Identify which cell holds the provided text, then report its (X, Y) central coordinate. 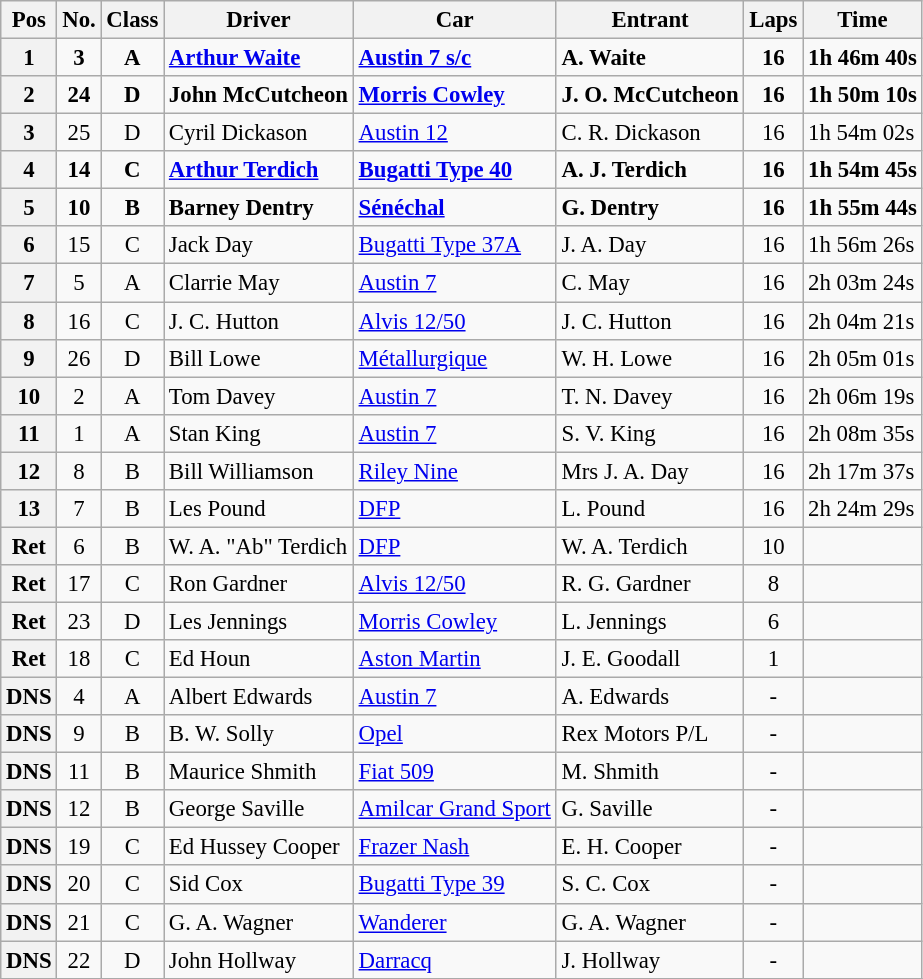
1h 46m 40s (862, 58)
J. A. Day (650, 245)
Bugatti Type 39 (454, 885)
John McCutcheon (259, 95)
2h 05m 01s (862, 358)
18 (79, 659)
1h 54m 45s (862, 170)
13 (29, 509)
Barney Dentry (259, 208)
Class (132, 20)
Austin 12 (454, 133)
Amilcar Grand Sport (454, 809)
A. J. Terdich (650, 170)
George Saville (259, 809)
2h 06m 19s (862, 396)
Wanderer (454, 922)
L. Jennings (650, 621)
J. O. McCutcheon (650, 95)
A. Edwards (650, 697)
W. A. Terdich (650, 546)
1h 56m 26s (862, 245)
Métallurgique (454, 358)
2h 17m 37s (862, 471)
Opel (454, 734)
Arthur Terdich (259, 170)
John Hollway (259, 960)
2h 24m 29s (862, 509)
Riley Nine (454, 471)
E. H. Cooper (650, 847)
1h 50m 10s (862, 95)
Stan King (259, 433)
14 (79, 170)
Aston Martin (454, 659)
Cyril Dickason (259, 133)
Bugatti Type 37A (454, 245)
S. V. King (650, 433)
1h 54m 02s (862, 133)
Driver (259, 20)
15 (79, 245)
Bill Lowe (259, 358)
2h 08m 35s (862, 433)
Jack Day (259, 245)
20 (79, 885)
Les Pound (259, 509)
19 (79, 847)
Frazer Nash (454, 847)
Laps (774, 20)
Sid Cox (259, 885)
Tom Davey (259, 396)
Fiat 509 (454, 772)
T. N. Davey (650, 396)
24 (79, 95)
J. Hollway (650, 960)
R. G. Gardner (650, 584)
S. C. Cox (650, 885)
A. Waite (650, 58)
W. A. "Ab" Terdich (259, 546)
Maurice Shmith (259, 772)
Rex Motors P/L (650, 734)
Arthur Waite (259, 58)
Car (454, 20)
B. W. Solly (259, 734)
C. May (650, 283)
No. (79, 20)
Austin 7 s/c (454, 58)
W. H. Lowe (650, 358)
Ron Gardner (259, 584)
Time (862, 20)
2h 04m 21s (862, 321)
26 (79, 358)
Bugatti Type 40 (454, 170)
Bill Williamson (259, 471)
22 (79, 960)
L. Pound (650, 509)
Sénéchal (454, 208)
17 (79, 584)
G. Dentry (650, 208)
Pos (29, 20)
M. Shmith (650, 772)
Mrs J. A. Day (650, 471)
Darracq (454, 960)
Entrant (650, 20)
23 (79, 621)
Les Jennings (259, 621)
Albert Edwards (259, 697)
J. E. Goodall (650, 659)
1h 55m 44s (862, 208)
Clarrie May (259, 283)
25 (79, 133)
Ed Houn (259, 659)
C. R. Dickason (650, 133)
Ed Hussey Cooper (259, 847)
21 (79, 922)
G. Saville (650, 809)
2h 03m 24s (862, 283)
